Extract the (x, y) coordinate from the center of the cell holding the provided text.  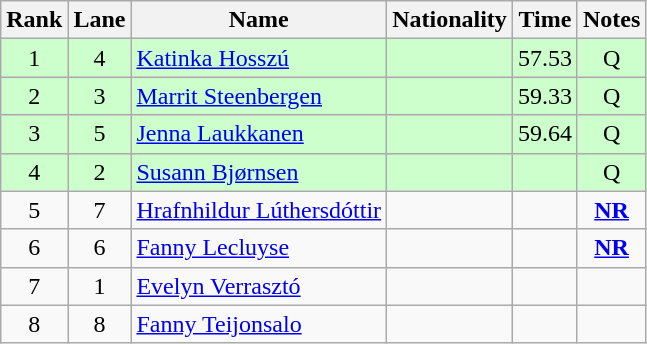
Evelyn Verrasztó (259, 286)
Notes (611, 20)
57.53 (544, 58)
Time (544, 20)
59.33 (544, 96)
59.64 (544, 134)
Katinka Hosszú (259, 58)
Jenna Laukkanen (259, 134)
Lane (100, 20)
Susann Bjørnsen (259, 172)
Fanny Lecluyse (259, 248)
Nationality (450, 20)
Rank (34, 20)
Marrit Steenbergen (259, 96)
Hrafnhildur Lúthersdóttir (259, 210)
Fanny Teijonsalo (259, 324)
Name (259, 20)
